Pinpoint the cell where the given text exists, returning its (X, Y) midpoint coordinate. 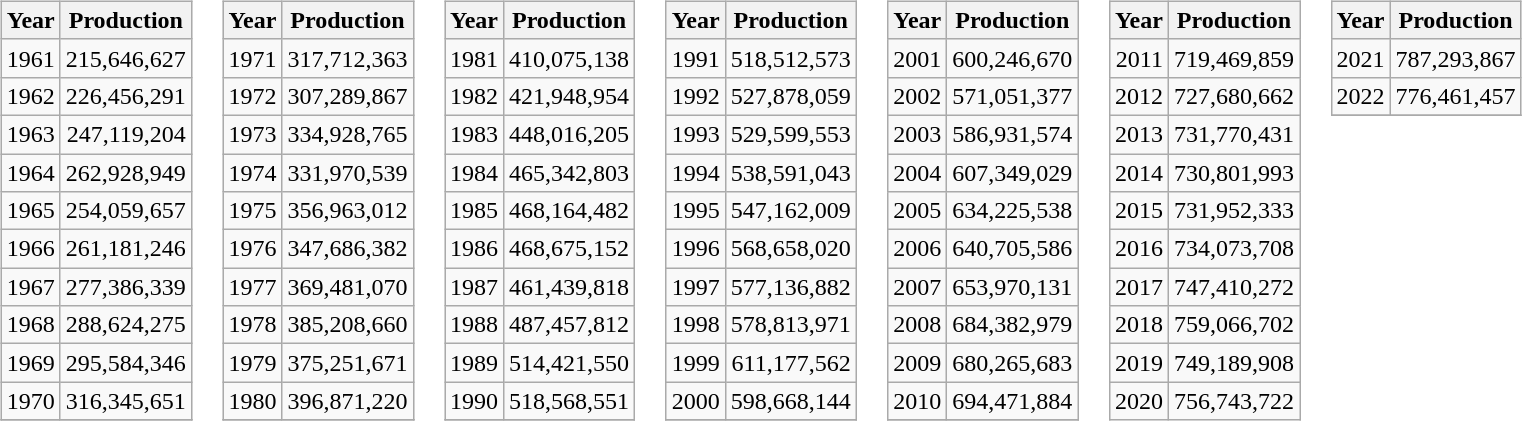
538,591,043 (790, 173)
1980 (252, 401)
571,051,377 (1012, 96)
254,059,657 (126, 211)
749,189,908 (1234, 363)
369,481,070 (348, 287)
527,878,059 (790, 96)
316,345,651 (126, 401)
759,066,702 (1234, 325)
1990 (474, 401)
2019 (1138, 363)
514,421,550 (570, 363)
356,963,012 (348, 211)
731,770,431 (1234, 134)
653,970,131 (1012, 287)
1974 (252, 173)
1991 (696, 58)
1983 (474, 134)
247,119,204 (126, 134)
2018 (1138, 325)
385,208,660 (348, 325)
307,289,867 (348, 96)
1996 (696, 249)
261,181,246 (126, 249)
1968 (30, 325)
756,743,722 (1234, 401)
1973 (252, 134)
1975 (252, 211)
487,457,812 (570, 325)
2011 (1138, 58)
421,948,954 (570, 96)
465,342,803 (570, 173)
2013 (1138, 134)
2010 (918, 401)
1976 (252, 249)
1993 (696, 134)
747,410,272 (1234, 287)
2021 (1360, 58)
776,461,457 (1456, 96)
317,712,363 (348, 58)
1977 (252, 287)
1981 (474, 58)
2003 (918, 134)
2015 (1138, 211)
448,016,205 (570, 134)
1997 (696, 287)
331,970,539 (348, 173)
1982 (474, 96)
634,225,538 (1012, 211)
2001 (918, 58)
2022 (1360, 96)
1971 (252, 58)
2007 (918, 287)
568,658,020 (790, 249)
787,293,867 (1456, 58)
730,801,993 (1234, 173)
640,705,586 (1012, 249)
2017 (1138, 287)
277,386,339 (126, 287)
734,073,708 (1234, 249)
2004 (918, 173)
1986 (474, 249)
727,680,662 (1234, 96)
2014 (1138, 173)
2009 (918, 363)
1995 (696, 211)
2012 (1138, 96)
1969 (30, 363)
2002 (918, 96)
684,382,979 (1012, 325)
1985 (474, 211)
2005 (918, 211)
529,599,553 (790, 134)
410,075,138 (570, 58)
468,164,482 (570, 211)
2000 (696, 401)
1987 (474, 287)
1988 (474, 325)
2020 (1138, 401)
586,931,574 (1012, 134)
1963 (30, 134)
577,136,882 (790, 287)
468,675,152 (570, 249)
1978 (252, 325)
262,928,949 (126, 173)
1962 (30, 96)
2008 (918, 325)
2016 (1138, 249)
600,246,670 (1012, 58)
1964 (30, 173)
518,568,551 (570, 401)
578,813,971 (790, 325)
1989 (474, 363)
1992 (696, 96)
226,456,291 (126, 96)
1984 (474, 173)
396,871,220 (348, 401)
731,952,333 (1234, 211)
347,686,382 (348, 249)
295,584,346 (126, 363)
607,349,029 (1012, 173)
215,646,627 (126, 58)
1999 (696, 363)
2006 (918, 249)
611,177,562 (790, 363)
375,251,671 (348, 363)
719,469,859 (1234, 58)
1979 (252, 363)
598,668,144 (790, 401)
680,265,683 (1012, 363)
288,624,275 (126, 325)
518,512,573 (790, 58)
1965 (30, 211)
1998 (696, 325)
1966 (30, 249)
1967 (30, 287)
334,928,765 (348, 134)
461,439,818 (570, 287)
694,471,884 (1012, 401)
1994 (696, 173)
1972 (252, 96)
547,162,009 (790, 211)
1970 (30, 401)
1961 (30, 58)
